Pinpoint the cell where the given text exists, returning its [X, Y] midpoint coordinate. 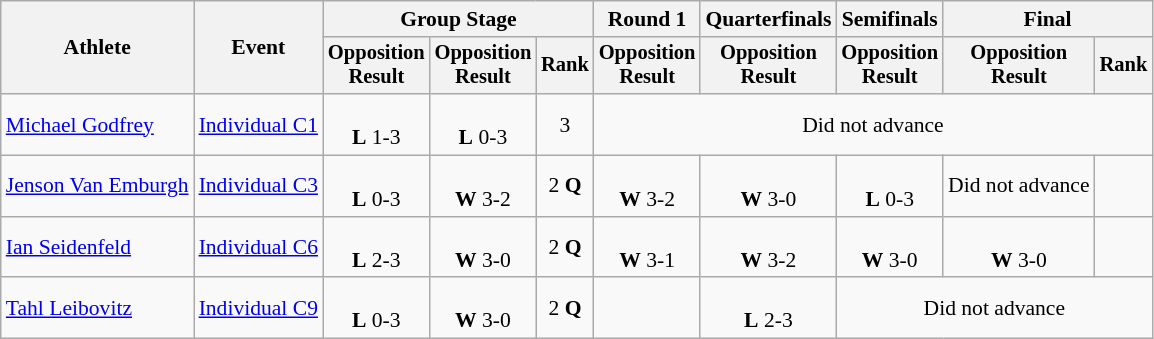
Ian Seidenfeld [98, 248]
Round 1 [648, 19]
Tahl Leibovitz [98, 308]
Final [1048, 19]
Individual C9 [258, 308]
Semifinals [890, 19]
Group Stage [458, 19]
W 3-1 [648, 248]
Quarterfinals [768, 19]
Athlete [98, 48]
L 1-3 [376, 124]
Michael Godfrey [98, 124]
Jenson Van Emburgh [98, 186]
Event [258, 48]
Individual C6 [258, 248]
Individual C3 [258, 186]
3 [565, 124]
Individual C1 [258, 124]
